Return the [X, Y] coordinate for the center point of the cell that contains the specified text.  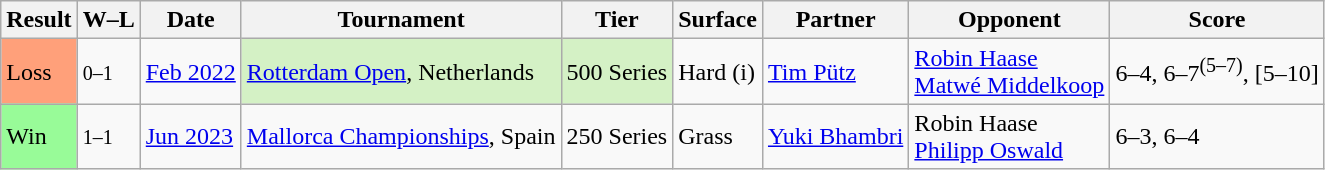
Tournament [401, 20]
Opponent [1010, 20]
Score [1217, 20]
Date [190, 20]
Robin Haase Matwé Middelkoop [1010, 72]
Surface [718, 20]
Partner [835, 20]
500 Series [617, 72]
Result [39, 20]
Tier [617, 20]
Robin Haase Philipp Oswald [1010, 136]
Tim Pütz [835, 72]
Yuki Bhambri [835, 136]
6–3, 6–4 [1217, 136]
0–1 [108, 72]
Rotterdam Open, Netherlands [401, 72]
W–L [108, 20]
250 Series [617, 136]
Win [39, 136]
6–4, 6–7(5–7), [5–10] [1217, 72]
Mallorca Championships, Spain [401, 136]
Grass [718, 136]
Jun 2023 [190, 136]
1–1 [108, 136]
Hard (i) [718, 72]
Loss [39, 72]
Feb 2022 [190, 72]
